Scan for the cell matching the given text and deliver its (X, Y) coordinate at center. 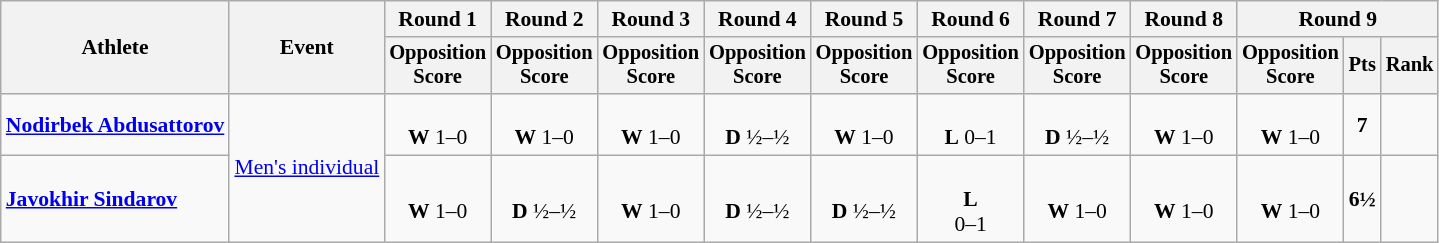
Round 7 (1078, 19)
Javokhir Sindarov (116, 200)
Round 9 (1338, 19)
7 (1362, 124)
Round 4 (758, 19)
Round 2 (544, 19)
Rank (1410, 66)
Men's individual (306, 168)
Event (306, 48)
6½ (1362, 200)
L 0–1 (970, 124)
Round 3 (650, 19)
L0–1 (970, 200)
Round 5 (864, 19)
Nodirbek Abdusattorov (116, 124)
Round 1 (438, 19)
Athlete (116, 48)
Round 6 (970, 19)
Pts (1362, 66)
Round 8 (1184, 19)
